Extract the (x, y) coordinate from the center of the cell holding the provided text.  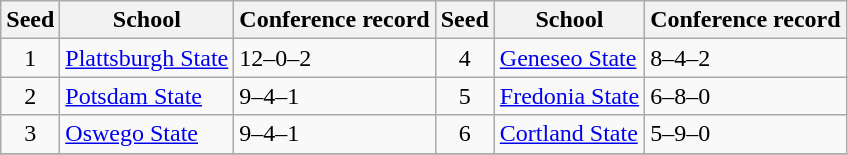
8–4–2 (746, 58)
2 (30, 96)
Plattsburgh State (147, 58)
6 (464, 134)
5 (464, 96)
Potsdam State (147, 96)
1 (30, 58)
12–0–2 (334, 58)
4 (464, 58)
Fredonia State (569, 96)
5–9–0 (746, 134)
6–8–0 (746, 96)
Cortland State (569, 134)
Oswego State (147, 134)
3 (30, 134)
Geneseo State (569, 58)
